Find where the given text appears and provide that cell's center as [x, y] coordinate. 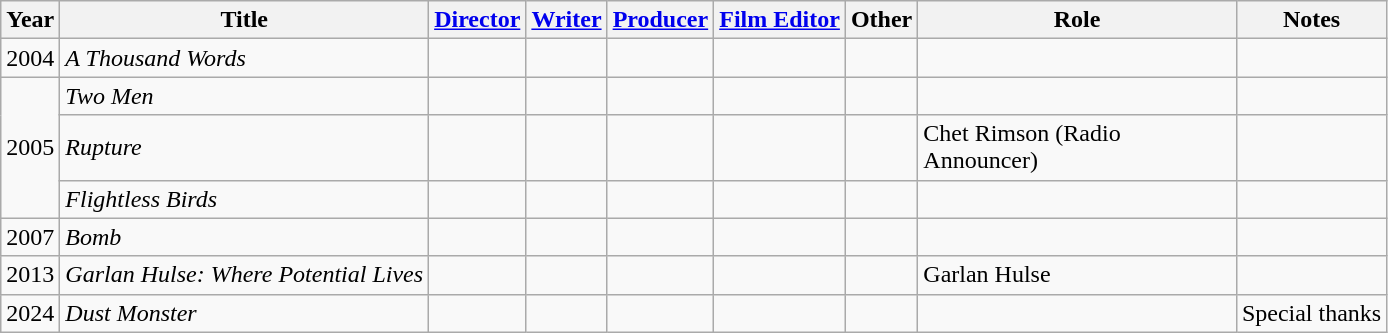
Producer [660, 20]
Other [881, 20]
2013 [30, 275]
Writer [566, 20]
Flightless Birds [244, 199]
Two Men [244, 96]
Dust Monster [244, 313]
Notes [1311, 20]
A Thousand Words [244, 58]
Bomb [244, 237]
Garlan Hulse [1078, 275]
Director [478, 20]
2004 [30, 58]
Chet Rimson (Radio Announcer) [1078, 148]
2024 [30, 313]
2005 [30, 148]
Garlan Hulse: Where Potential Lives [244, 275]
Role [1078, 20]
Rupture [244, 148]
2007 [30, 237]
Title [244, 20]
Special thanks [1311, 313]
Film Editor [780, 20]
Year [30, 20]
